For the text-containing cell, return its midpoint in [x, y] coordinate format. 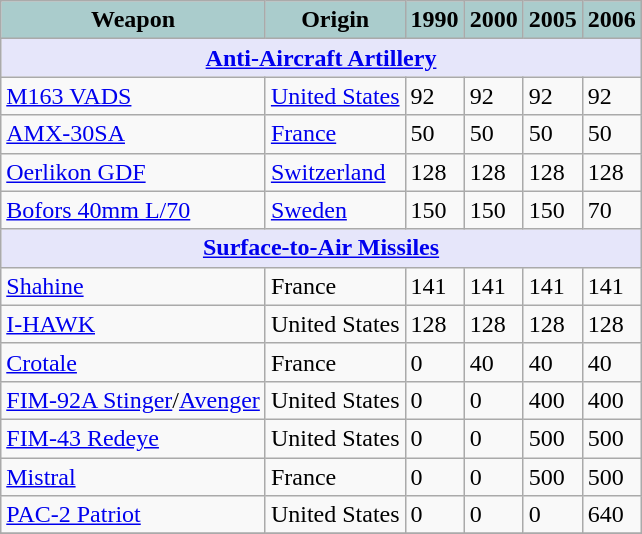
Switzerland [335, 172]
Oerlikon GDF [134, 172]
2006 [612, 20]
PAC-2 Patriot [134, 515]
Crotale [134, 362]
AMX-30SA [134, 134]
FIM-92A Stinger/Avenger [134, 400]
1990 [434, 20]
Weapon [134, 20]
M163 VADS [134, 96]
Bofors 40mm L/70 [134, 210]
Shahine [134, 286]
FIM-43 Redeye [134, 438]
2005 [552, 20]
I-HAWK [134, 324]
Sweden [335, 210]
70 [612, 210]
2000 [494, 20]
Surface-to-Air Missiles [322, 248]
Origin [335, 20]
Anti-Aircraft Artillery [322, 58]
640 [612, 515]
Mistral [134, 477]
